Identify which cell holds the provided text, then report its (X, Y) central coordinate. 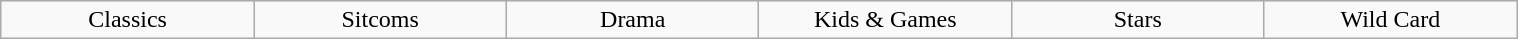
Sitcoms (380, 20)
Drama (632, 20)
Kids & Games (886, 20)
Classics (128, 20)
Stars (1138, 20)
Wild Card (1390, 20)
